Detect which cell encompasses the target text, then output its [x, y] center coordinate. 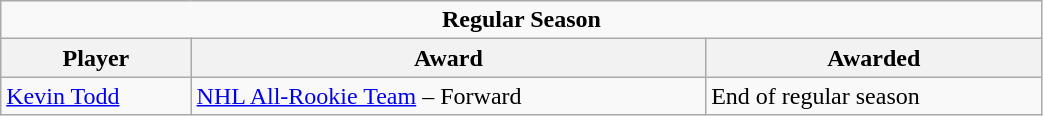
Awarded [874, 58]
Regular Season [522, 20]
NHL All-Rookie Team – Forward [448, 96]
Kevin Todd [96, 96]
End of regular season [874, 96]
Player [96, 58]
Award [448, 58]
